Locate the cell with the specified text and output its [X, Y] center coordinate. 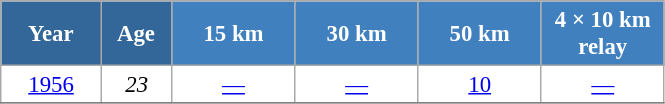
4 × 10 km relay [602, 34]
1956 [52, 85]
Age [136, 34]
15 km [234, 34]
30 km [356, 34]
Year [52, 34]
23 [136, 85]
10 [480, 85]
50 km [480, 34]
